Return the (x, y) coordinate for the center point of the cell that contains the specified text.  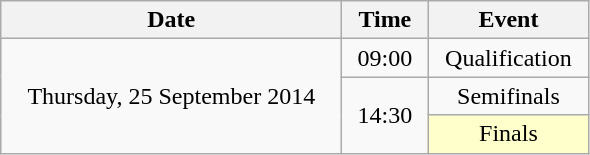
Semifinals (508, 96)
Finals (508, 134)
Time (385, 20)
Event (508, 20)
09:00 (385, 58)
Date (172, 20)
14:30 (385, 115)
Qualification (508, 58)
Thursday, 25 September 2014 (172, 96)
